From the cell containing the given text, extract its center point as [X, Y] coordinate. 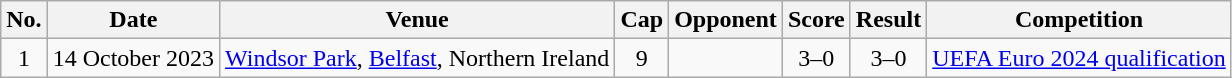
No. [24, 20]
Competition [1080, 20]
UEFA Euro 2024 qualification [1080, 58]
Windsor Park, Belfast, Northern Ireland [418, 58]
Cap [642, 20]
Result [888, 20]
1 [24, 58]
Opponent [726, 20]
Score [816, 20]
Date [133, 20]
Venue [418, 20]
9 [642, 58]
14 October 2023 [133, 58]
